Extract the [x, y] coordinate from the center of the cell holding the provided text.  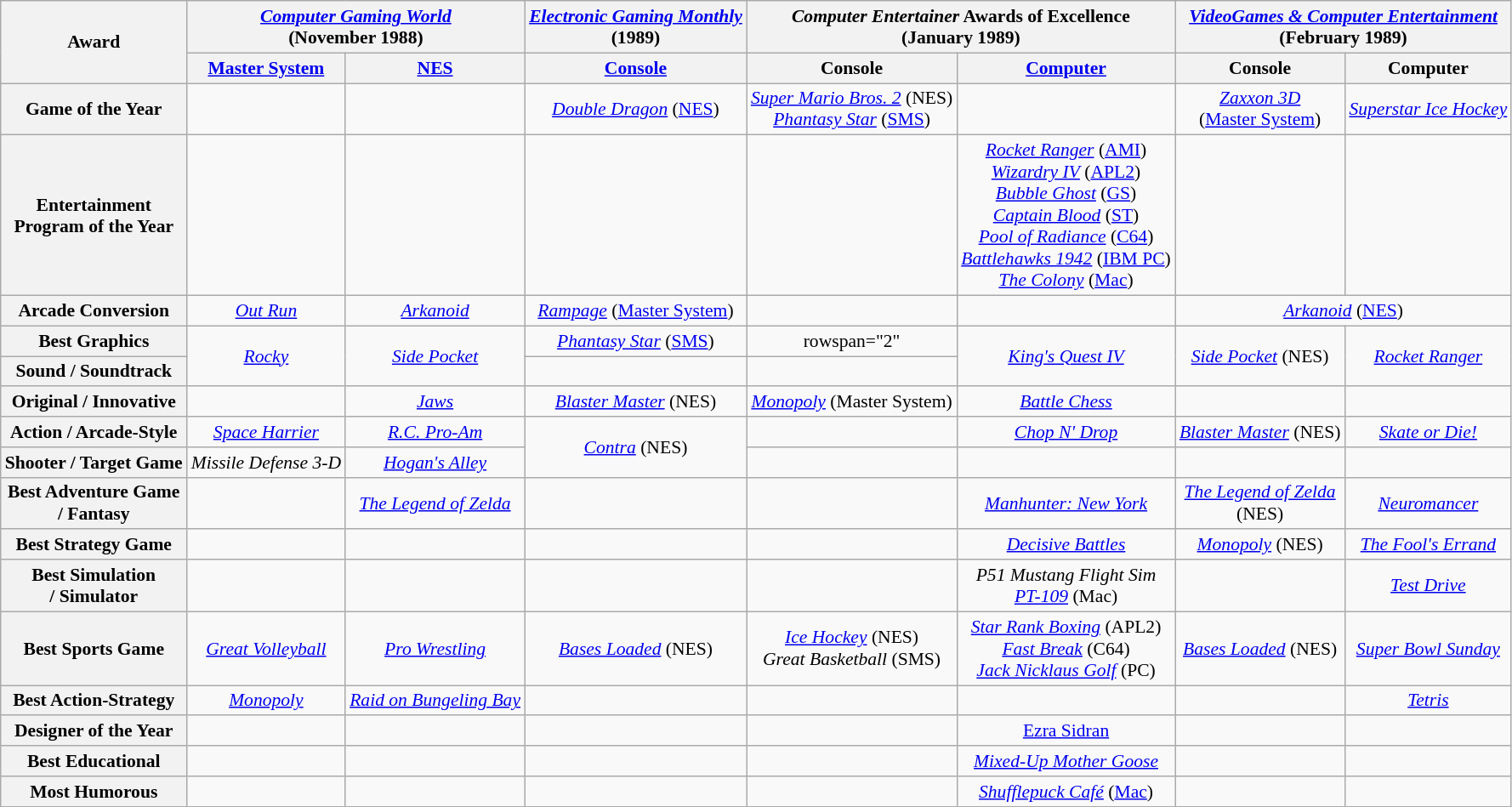
Master System [266, 68]
Super Mario Bros. 2 (NES) Phantasy Star (SMS) [852, 109]
Super Bowl Sunday [1428, 648]
Best Strategy Game [94, 545]
VideoGames & Computer Entertainment (February 1989) [1344, 27]
Shooter / Target Game [94, 463]
The Legend of Zelda [435, 503]
Neuromancer [1428, 503]
Manhunter: New York [1066, 503]
Contra (NES) [636, 447]
Chop N' Drop [1066, 432]
Ice Hockey (NES) Great Basketball (SMS) [852, 648]
Best Educational [94, 761]
Superstar Ice Hockey [1428, 109]
Ezra Sidran [1066, 731]
The Fool's Errand [1428, 545]
Great Volleyball [266, 648]
Rocky [266, 355]
Sound / Soundtrack [94, 372]
Side Pocket [435, 355]
Monopoly [266, 701]
Best Action-Strategy [94, 701]
Best Simulation / Simulator [94, 585]
Space Harrier [266, 432]
Mixed-Up Mother Goose [1066, 761]
Test Drive [1428, 585]
Rampage (Master System) [636, 311]
Designer of the Year [94, 731]
Side Pocket (NES) [1260, 355]
Shufflepuck Café (Mac) [1066, 792]
Entertainment Program of the Year [94, 216]
Monopoly (Master System) [852, 402]
Rocket Ranger [1428, 355]
Best Sports Game [94, 648]
R.C. Pro-Am [435, 432]
Arkanoid (NES) [1344, 311]
rowspan="2" [852, 341]
Skate or Die! [1428, 432]
Action / Arcade-Style [94, 432]
Computer Gaming World (November 1988) [355, 27]
Arcade Conversion [94, 311]
The Legend of Zelda (NES) [1260, 503]
Monopoly (NES) [1260, 545]
Jaws [435, 402]
NES [435, 68]
Original / Innovative [94, 402]
Double Dragon (NES) [636, 109]
Award [94, 43]
Game of the Year [94, 109]
Zaxxon 3D (Master System) [1260, 109]
P51 Mustang Flight Sim PT-109 (Mac) [1066, 585]
Out Run [266, 311]
Tetris [1428, 701]
Most Humorous [94, 792]
Phantasy Star (SMS) [636, 341]
Battle Chess [1066, 402]
Best Adventure Game / Fantasy [94, 503]
Electronic Gaming Monthly (1989) [636, 27]
Hogan's Alley [435, 463]
Raid on Bungeling Bay [435, 701]
Decisive Battles [1066, 545]
Rocket Ranger (AMI) Wizardry IV (APL2) Bubble Ghost (GS) Captain Blood (ST) Pool of Radiance (C64) Battlehawks 1942 (IBM PC) The Colony (Mac) [1066, 216]
Best Graphics [94, 341]
King's Quest IV [1066, 355]
Star Rank Boxing (APL2) Fast Break (C64) Jack Nicklaus Golf (PC) [1066, 648]
Pro Wrestling [435, 648]
Computer Entertainer Awards of Excellence (January 1989) [961, 27]
Arkanoid [435, 311]
Missile Defense 3-D [266, 463]
